Locate the cell with the specified text and output its (X, Y) center coordinate. 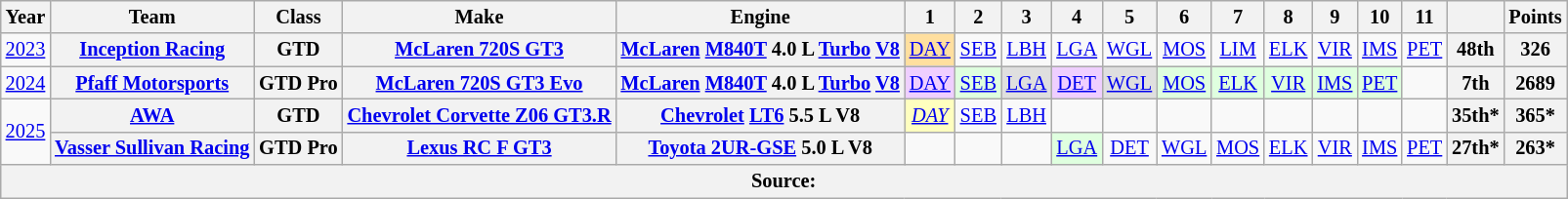
9 (1335, 17)
LIM (1238, 50)
Engine (760, 17)
8 (1288, 17)
Points (1536, 17)
7th (1475, 83)
3 (1027, 17)
Source: (784, 181)
Make (480, 17)
5 (1129, 17)
Class (298, 17)
Pfaff Motorsports (152, 83)
McLaren 720S GT3 Evo (480, 83)
10 (1379, 17)
27th* (1475, 148)
1 (930, 17)
4 (1077, 17)
McLaren 720S GT3 (480, 50)
11 (1424, 17)
48th (1475, 50)
Team (152, 17)
2024 (25, 83)
2689 (1536, 83)
Inception Racing (152, 50)
365* (1536, 115)
2 (979, 17)
6 (1184, 17)
AWA (152, 115)
35th* (1475, 115)
Chevrolet Corvette Z06 GT3.R (480, 115)
Lexus RC F GT3 (480, 148)
263* (1536, 148)
Year (25, 17)
2023 (25, 50)
7 (1238, 17)
Toyota 2UR-GSE 5.0 L V8 (760, 148)
2025 (25, 131)
Vasser Sullivan Racing (152, 148)
326 (1536, 50)
Chevrolet LT6 5.5 L V8 (760, 115)
